Provide the (x, y) coordinate of the cell's center where the given text is located.  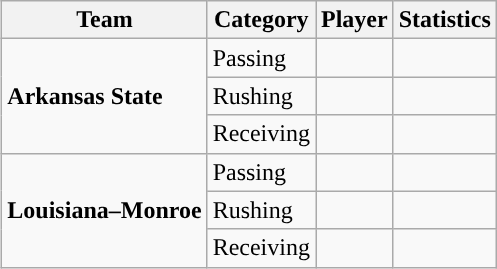
Statistics (444, 20)
Arkansas State (104, 96)
Louisiana–Monroe (104, 210)
Team (104, 20)
Category (261, 20)
Player (355, 20)
